From the cell containing the given text, extract its center point as [X, Y] coordinate. 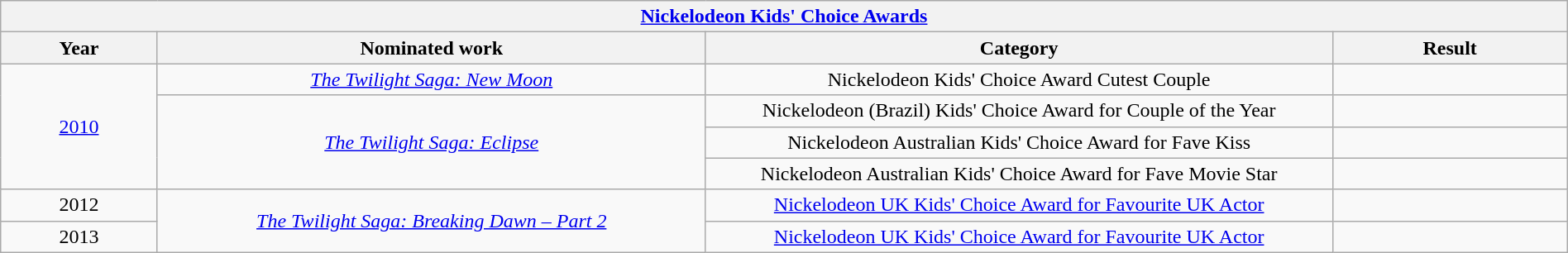
2010 [79, 126]
Category [1019, 48]
Nickelodeon Australian Kids' Choice Award for Fave Kiss [1019, 142]
Nickelodeon Kids' Choice Award Cutest Couple [1019, 79]
The Twilight Saga: Eclipse [432, 142]
Nominated work [432, 48]
2012 [79, 205]
Year [79, 48]
The Twilight Saga: New Moon [432, 79]
Nickelodeon Kids' Choice Awards [784, 17]
2013 [79, 236]
The Twilight Saga: Breaking Dawn – Part 2 [432, 221]
Nickelodeon Australian Kids' Choice Award for Fave Movie Star [1019, 174]
Result [1450, 48]
Nickelodeon (Brazil) Kids' Choice Award for Couple of the Year [1019, 111]
